For the text-containing cell, return its midpoint in (x, y) coordinate format. 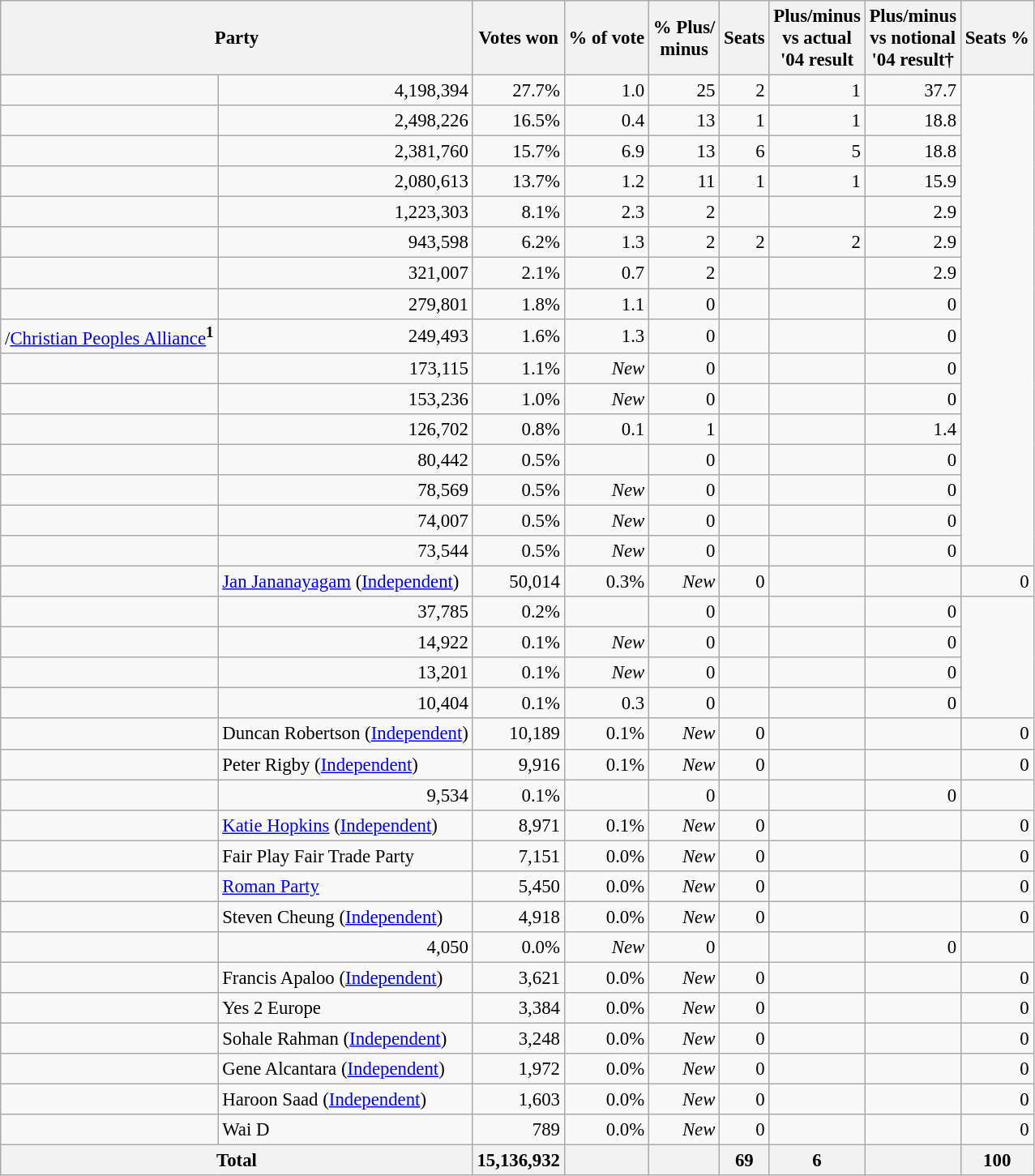
Katie Hopkins (Independent) (345, 825)
279,801 (345, 304)
249,493 (345, 336)
0.3 (606, 703)
Seats (744, 38)
0.4 (606, 121)
69 (744, 1161)
Seats % (997, 38)
Sohale Rahman (Independent) (345, 1039)
1.8% (519, 304)
37,785 (345, 612)
321,007 (345, 273)
173,115 (345, 368)
4,918 (519, 917)
943,598 (345, 242)
78,569 (345, 490)
Gene Alcantara (Independent) (345, 1069)
2,381,760 (345, 152)
13,201 (345, 673)
2.1% (519, 273)
Roman Party (345, 887)
37.7 (913, 91)
126,702 (345, 430)
5 (817, 152)
Francis Apaloo (Independent) (345, 977)
1.0 (606, 91)
50,014 (519, 582)
Peter Rigby (Independent) (345, 764)
80,442 (345, 460)
1,223,303 (345, 212)
1,972 (519, 1069)
% Plus/minus (684, 38)
Votes won (519, 38)
3,621 (519, 977)
15.9 (913, 182)
6.2% (519, 242)
4,050 (345, 947)
Yes 2 Europe (345, 1008)
1.1% (519, 368)
73,544 (345, 551)
10,404 (345, 703)
2.3 (606, 212)
1.2 (606, 182)
7,151 (519, 856)
27.7% (519, 91)
Haroon Saad (Independent) (345, 1100)
1.6% (519, 336)
3,384 (519, 1008)
4,198,394 (345, 91)
15.7% (519, 152)
6.9 (606, 152)
3,248 (519, 1039)
5,450 (519, 887)
1,603 (519, 1100)
15,136,932 (519, 1161)
1.0% (519, 399)
0.8% (519, 430)
789 (519, 1130)
0.7 (606, 273)
8,971 (519, 825)
Party (237, 38)
Total (237, 1161)
Duncan Robertson (Independent) (345, 734)
2,080,613 (345, 182)
/Christian Peoples Alliance1 (109, 336)
% of vote (606, 38)
153,236 (345, 399)
25 (684, 91)
9,916 (519, 764)
13.7% (519, 182)
1.1 (606, 304)
9,534 (345, 795)
Fair Play Fair Trade Party (345, 856)
2,498,226 (345, 121)
10,189 (519, 734)
100 (997, 1161)
8.1% (519, 212)
16.5% (519, 121)
0.1 (606, 430)
Steven Cheung (Independent) (345, 917)
Wai D (345, 1130)
1.4 (913, 430)
Jan Jananayagam (Independent) (345, 582)
0.3% (606, 582)
Plus/minus vs actual '04 result (817, 38)
74,007 (345, 520)
14,922 (345, 643)
0.2% (519, 612)
11 (684, 182)
Plus/minus vs notional '04 result† (913, 38)
